Find where the given text appears and provide that cell's center as [x, y] coordinate. 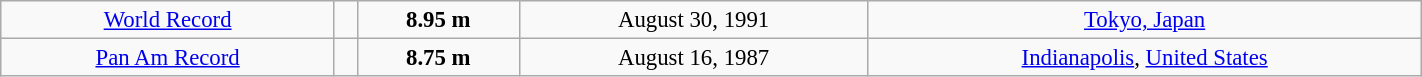
8.95 m [438, 20]
World Record [168, 20]
8.75 m [438, 58]
August 30, 1991 [694, 20]
Pan Am Record [168, 58]
Tokyo, Japan [1144, 20]
Indianapolis, United States [1144, 58]
August 16, 1987 [694, 58]
